Determine the (X, Y) coordinate at the center of the cell enclosing the given text.  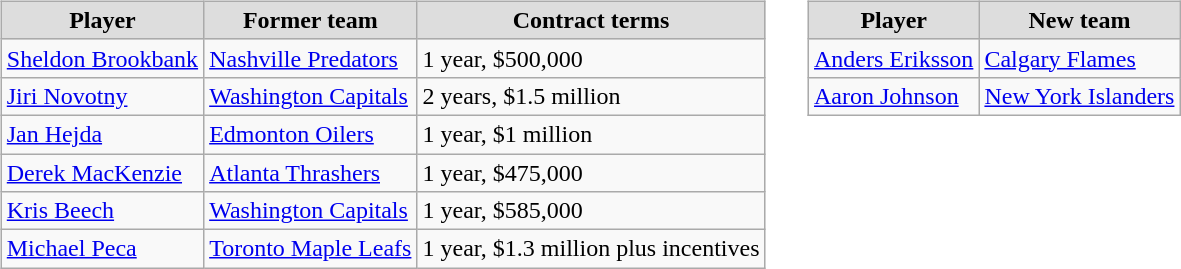
New team (1080, 20)
Sheldon Brookbank (102, 58)
Nashville Predators (310, 58)
Jiri Novotny (102, 96)
Contract terms (591, 20)
Kris Beech (102, 211)
Edmonton Oilers (310, 134)
Former team (310, 20)
1 year, $585,000 (591, 211)
Derek MacKenzie (102, 173)
Aaron Johnson (894, 96)
Calgary Flames (1080, 58)
Jan Hejda (102, 134)
Atlanta Thrashers (310, 173)
New York Islanders (1080, 96)
Michael Peca (102, 249)
1 year, $475,000 (591, 173)
1 year, $1.3 million plus incentives (591, 249)
1 year, $500,000 (591, 58)
2 years, $1.5 million (591, 96)
Anders Eriksson (894, 58)
1 year, $1 million (591, 134)
Toronto Maple Leafs (310, 249)
